Identify which cell holds the provided text, then report its (X, Y) central coordinate. 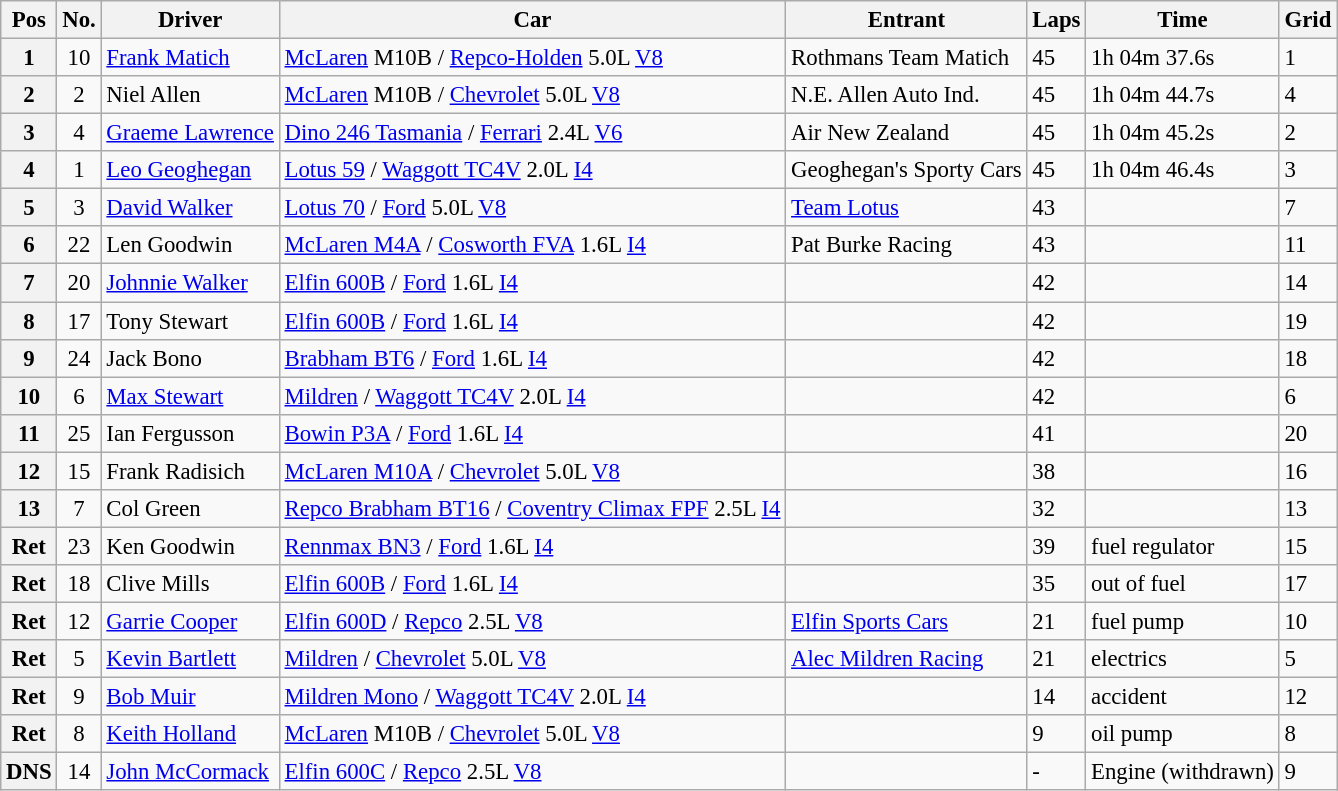
McLaren M4A / Cosworth FVA 1.6L I4 (532, 245)
Johnnie Walker (190, 283)
Elfin 600C / Repco 2.5L V8 (532, 772)
McLaren M10A / Chevrolet 5.0L V8 (532, 471)
Grid (1308, 20)
No. (79, 20)
Dino 246 Tasmania / Ferrari 2.4L V6 (532, 133)
Graeme Lawrence (190, 133)
24 (79, 358)
Lotus 59 / Waggott TC4V 2.0L I4 (532, 170)
Bowin P3A / Ford 1.6L I4 (532, 433)
Mildren Mono / Waggott TC4V 2.0L I4 (532, 697)
1h 04m 37.6s (1182, 58)
Lotus 70 / Ford 5.0L V8 (532, 208)
oil pump (1182, 734)
- (1056, 772)
25 (79, 433)
Bob Muir (190, 697)
John McCormack (190, 772)
Kevin Bartlett (190, 659)
1h 04m 44.7s (1182, 95)
Elfin Sports Cars (906, 621)
Frank Matich (190, 58)
16 (1308, 471)
Pos (29, 20)
Time (1182, 20)
23 (79, 546)
DNS (29, 772)
Geoghegan's Sporty Cars (906, 170)
Len Goodwin (190, 245)
1h 04m 45.2s (1182, 133)
Brabham BT6 / Ford 1.6L I4 (532, 358)
Ian Fergusson (190, 433)
Garrie Cooper (190, 621)
Driver (190, 20)
19 (1308, 321)
fuel regulator (1182, 546)
Air New Zealand (906, 133)
David Walker (190, 208)
Tony Stewart (190, 321)
Col Green (190, 509)
McLaren M10B / Repco-Holden 5.0L V8 (532, 58)
Niel Allen (190, 95)
Rothmans Team Matich (906, 58)
32 (1056, 509)
Leo Geoghegan (190, 170)
accident (1182, 697)
Max Stewart (190, 396)
Rennmax BN3 / Ford 1.6L I4 (532, 546)
Mildren / Chevrolet 5.0L V8 (532, 659)
22 (79, 245)
Engine (withdrawn) (1182, 772)
electrics (1182, 659)
Repco Brabham BT16 / Coventry Climax FPF 2.5L I4 (532, 509)
Entrant (906, 20)
1h 04m 46.4s (1182, 170)
out of fuel (1182, 584)
N.E. Allen Auto Ind. (906, 95)
fuel pump (1182, 621)
Car (532, 20)
39 (1056, 546)
Clive Mills (190, 584)
Pat Burke Racing (906, 245)
Ken Goodwin (190, 546)
Mildren / Waggott TC4V 2.0L I4 (532, 396)
Jack Bono (190, 358)
Laps (1056, 20)
41 (1056, 433)
35 (1056, 584)
Elfin 600D / Repco 2.5L V8 (532, 621)
Alec Mildren Racing (906, 659)
Keith Holland (190, 734)
Frank Radisich (190, 471)
38 (1056, 471)
Team Lotus (906, 208)
